Return [X, Y] of the center of cell containing provided text 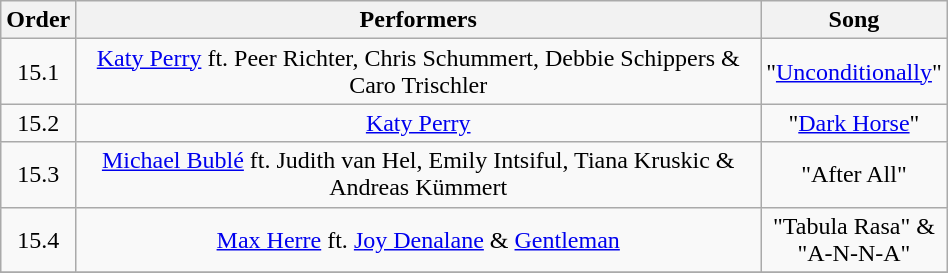
"Tabula Rasa" & "A-N-N-A" [854, 240]
Katy Perry [418, 123]
"After All" [854, 174]
15.1 [38, 72]
Max Herre ft. Joy Denalane & Gentleman [418, 240]
Order [38, 20]
"Unconditionally" [854, 72]
"Dark Horse" [854, 123]
Song [854, 20]
15.4 [38, 240]
Michael Bublé ft. Judith van Hel, Emily Intsiful, Tiana Kruskic & Andreas Kümmert [418, 174]
15.3 [38, 174]
Katy Perry ft. Peer Richter, Chris Schummert, Debbie Schippers & Caro Trischler [418, 72]
15.2 [38, 123]
Performers [418, 20]
